Capture the cell that displays the provided text and extract its (X, Y) central coordinate. 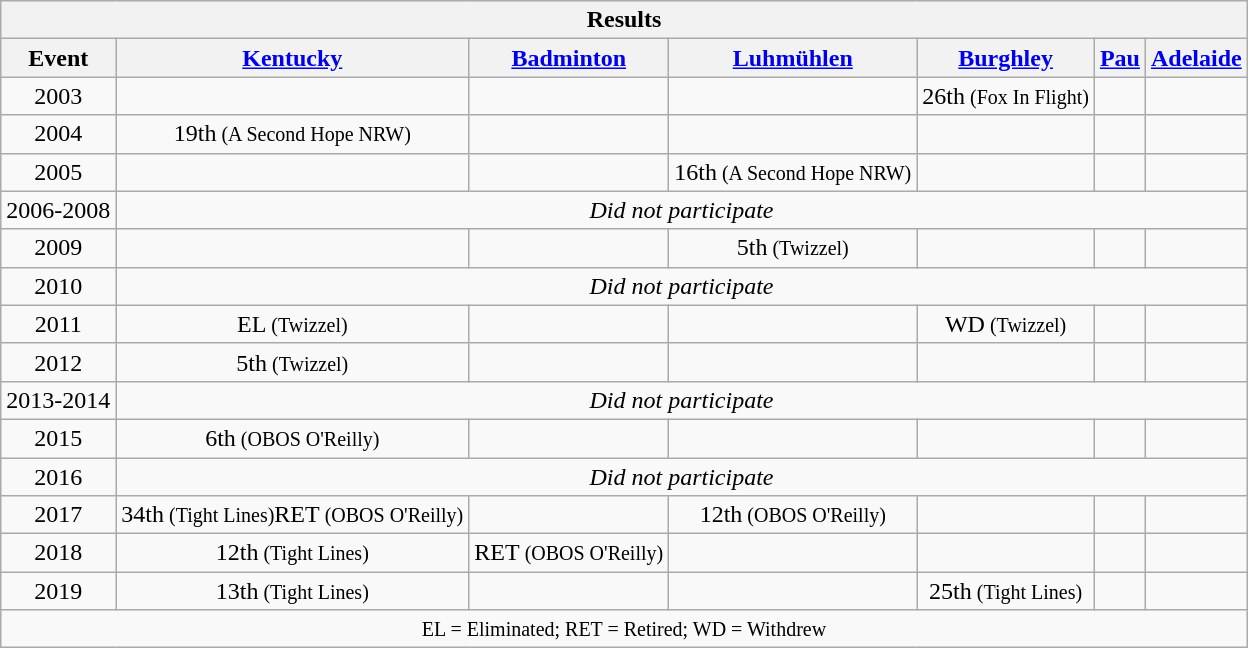
2017 (58, 515)
2016 (58, 477)
2012 (58, 362)
Kentucky (292, 58)
2013-2014 (58, 400)
RET (OBOS O'Reilly) (569, 553)
Burghley (1006, 58)
2011 (58, 324)
2010 (58, 286)
Event (58, 58)
12th (OBOS O'Reilly) (793, 515)
2004 (58, 134)
WD (Twizzel) (1006, 324)
19th (A Second Hope NRW) (292, 134)
2005 (58, 172)
2003 (58, 96)
26th (Fox In Flight) (1006, 96)
2015 (58, 438)
34th (Tight Lines)RET (OBOS O'Reilly) (292, 515)
Results (624, 20)
Pau (1120, 58)
Adelaide (1196, 58)
EL (Twizzel) (292, 324)
16th (A Second Hope NRW) (793, 172)
EL = Eliminated; RET = Retired; WD = Withdrew (624, 629)
2019 (58, 591)
2009 (58, 248)
2018 (58, 553)
25th (Tight Lines) (1006, 591)
Badminton (569, 58)
2006-2008 (58, 210)
Luhmühlen (793, 58)
13th (Tight Lines) (292, 591)
6th (OBOS O'Reilly) (292, 438)
12th (Tight Lines) (292, 553)
